Search for the cell housing the specified text and yield its (X, Y) center coordinate. 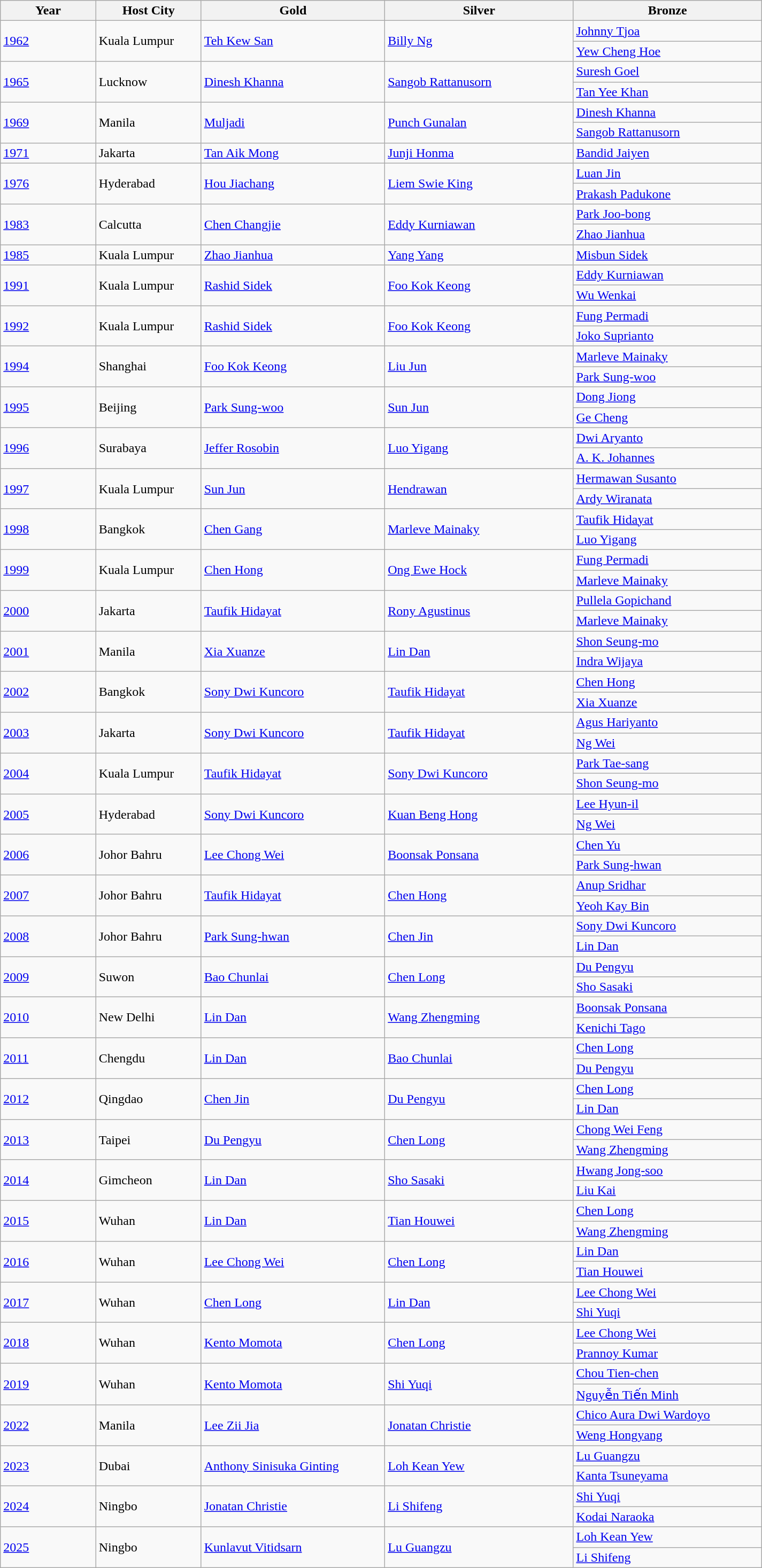
Hwang Jong-soo (667, 1170)
Agus Hariyanto (667, 723)
Suwon (149, 977)
2012 (48, 1099)
Gold (293, 11)
1992 (48, 326)
Lee Hyun-il (667, 804)
Year (48, 11)
Kenichi Tago (667, 1028)
Billy Ng (479, 41)
1962 (48, 41)
Kanta Tsuneyama (667, 1476)
Pullela Gopichand (667, 601)
1971 (48, 153)
Indra Wijaya (667, 662)
2015 (48, 1221)
Wu Wenkai (667, 296)
Nguyễn Tiến Minh (667, 1394)
2022 (48, 1425)
2008 (48, 936)
Suresh Goel (667, 72)
1997 (48, 488)
Chen Gang (293, 529)
2025 (48, 1547)
Qingdao (149, 1099)
2006 (48, 855)
Yang Yang (479, 255)
Prakash Padukone (667, 193)
Bandid Jaiyen (667, 153)
Hendrawan (479, 488)
1995 (48, 407)
Johnny Tjoa (667, 31)
2010 (48, 1018)
2014 (48, 1180)
1969 (48, 122)
Misbun Sidek (667, 255)
1998 (48, 529)
Silver (479, 11)
Tan Yee Khan (667, 92)
Hermawan Susanto (667, 478)
Beijing (149, 407)
2004 (48, 773)
1983 (48, 224)
Muljadi (293, 122)
Punch Gunalan (479, 122)
Gimcheon (149, 1180)
Anup Sridhar (667, 885)
Chen Yu (667, 844)
2019 (48, 1384)
Lucknow (149, 82)
Chou Tien-chen (667, 1373)
Junji Honma (479, 153)
Teh Kew San (293, 41)
Chico Aura Dwi Wardoyo (667, 1415)
Kodai Naraoka (667, 1517)
Liu Kai (667, 1190)
Hou Jiachang (293, 183)
Ge Cheng (667, 417)
2007 (48, 895)
2018 (48, 1343)
1976 (48, 183)
New Delhi (149, 1018)
1994 (48, 367)
2011 (48, 1058)
1985 (48, 255)
2017 (48, 1302)
Anthony Sinisuka Ginting (293, 1466)
Chen Changjie (293, 224)
2002 (48, 692)
Bronze (667, 11)
Surabaya (149, 448)
Kuan Beng Hong (479, 814)
Shanghai (149, 367)
2023 (48, 1466)
Jeffer Rosobin (293, 448)
Joko Suprianto (667, 336)
Yew Cheng Hoe (667, 51)
Chengdu (149, 1058)
Host City (149, 11)
Taipei (149, 1139)
2013 (48, 1139)
1991 (48, 285)
Park Joo-bong (667, 214)
2003 (48, 733)
Ardy Wiranata (667, 499)
1965 (48, 82)
Park Tae-sang (667, 763)
2009 (48, 977)
2016 (48, 1262)
2000 (48, 611)
Weng Hongyang (667, 1435)
Yeoh Kay Bin (667, 906)
A. K. Johannes (667, 458)
2001 (48, 651)
Luan Jin (667, 173)
Calcutta (149, 224)
1999 (48, 570)
Dong Jiong (667, 397)
Liem Swie King (479, 183)
Liu Jun (479, 367)
Ong Ewe Hock (479, 570)
Dwi Aryanto (667, 438)
Dubai (149, 1466)
1996 (48, 448)
Rony Agustinus (479, 611)
Prannoy Kumar (667, 1353)
Tan Aik Mong (293, 153)
Chong Wei Feng (667, 1129)
Lee Zii Jia (293, 1425)
Kunlavut Vitidsarn (293, 1547)
2005 (48, 814)
2024 (48, 1507)
